Return [x, y] of the center of cell containing provided text 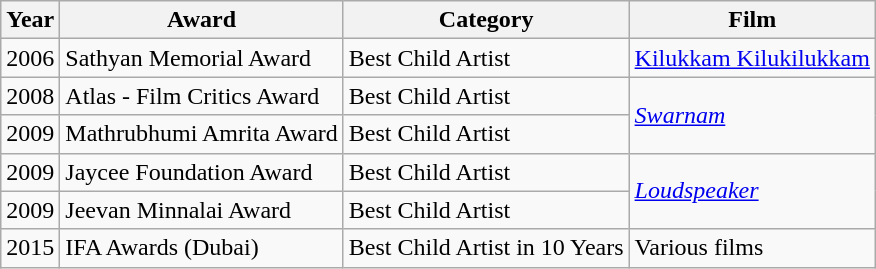
2015 [30, 248]
Jeevan Minnalai Award [202, 210]
Year [30, 20]
2008 [30, 96]
IFA Awards (Dubai) [202, 248]
Loudspeaker [752, 191]
Various films [752, 248]
Swarnam [752, 115]
Jaycee Foundation Award [202, 172]
Kilukkam Kilukilukkam [752, 58]
Category [486, 20]
Mathrubhumi Amrita Award [202, 134]
Film [752, 20]
Best Child Artist in 10 Years [486, 248]
Sathyan Memorial Award [202, 58]
2006 [30, 58]
Award [202, 20]
Atlas - Film Critics Award [202, 96]
